Determine the (X, Y) coordinate at the center of the cell enclosing the given text.  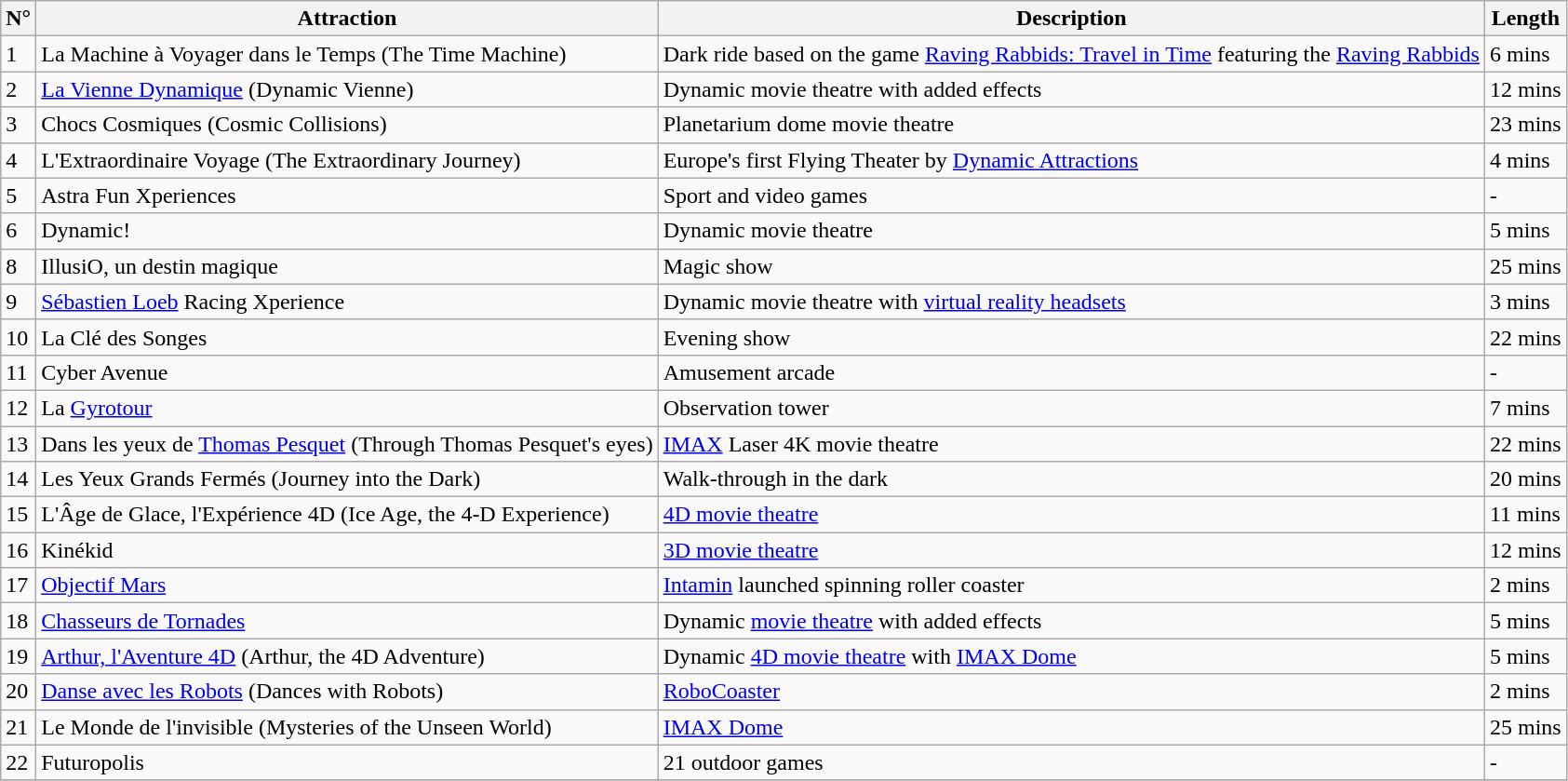
Length (1525, 19)
11 (19, 372)
La Clé des Songes (347, 337)
IllusiO, un destin magique (347, 266)
16 (19, 550)
Intamin launched spinning roller coaster (1071, 586)
Chocs Cosmiques (Cosmic Collisions) (347, 125)
Astra Fun Xperiences (347, 195)
5 (19, 195)
La Vienne Dynamique (Dynamic Vienne) (347, 89)
Kinékid (347, 550)
21 outdoor games (1071, 762)
L'Extraordinaire Voyage (The Extraordinary Journey) (347, 160)
Objectif Mars (347, 586)
19 (19, 656)
Planetarium dome movie theatre (1071, 125)
Evening show (1071, 337)
13 (19, 444)
9 (19, 302)
2 (19, 89)
IMAX Laser 4K movie theatre (1071, 444)
Observation tower (1071, 408)
7 mins (1525, 408)
1 (19, 54)
Le Monde de l'invisible (Mysteries of the Unseen World) (347, 727)
3 mins (1525, 302)
Sébastien Loeb Racing Xperience (347, 302)
22 (19, 762)
La Machine à Voyager dans le Temps (The Time Machine) (347, 54)
21 (19, 727)
N° (19, 19)
3D movie theatre (1071, 550)
6 (19, 231)
4 (19, 160)
Dark ride based on the game Raving Rabbids: Travel in Time featuring the Raving Rabbids (1071, 54)
6 mins (1525, 54)
20 (19, 692)
IMAX Dome (1071, 727)
12 (19, 408)
Chasseurs de Tornades (347, 621)
Les Yeux Grands Fermés (Journey into the Dark) (347, 479)
18 (19, 621)
11 mins (1525, 515)
15 (19, 515)
Dynamic! (347, 231)
8 (19, 266)
Danse avec les Robots (Dances with Robots) (347, 692)
20 mins (1525, 479)
Attraction (347, 19)
Amusement arcade (1071, 372)
10 (19, 337)
Dans les yeux de Thomas Pesquet (Through Thomas Pesquet's eyes) (347, 444)
Futuropolis (347, 762)
Dynamic movie theatre with virtual reality headsets (1071, 302)
Dynamic 4D movie theatre with IMAX Dome (1071, 656)
Magic show (1071, 266)
Europe's first Flying Theater by Dynamic Attractions (1071, 160)
Description (1071, 19)
Walk-through in the dark (1071, 479)
3 (19, 125)
14 (19, 479)
17 (19, 586)
La Gyrotour (347, 408)
RoboCoaster (1071, 692)
L'Âge de Glace, l'Expérience 4D (Ice Age, the 4-D Experience) (347, 515)
Dynamic movie theatre (1071, 231)
Sport and video games (1071, 195)
Arthur, l'Aventure 4D (Arthur, the 4D Adventure) (347, 656)
4 mins (1525, 160)
Cyber Avenue (347, 372)
4D movie theatre (1071, 515)
23 mins (1525, 125)
